Detect which cell encompasses the target text, then output its [X, Y] center coordinate. 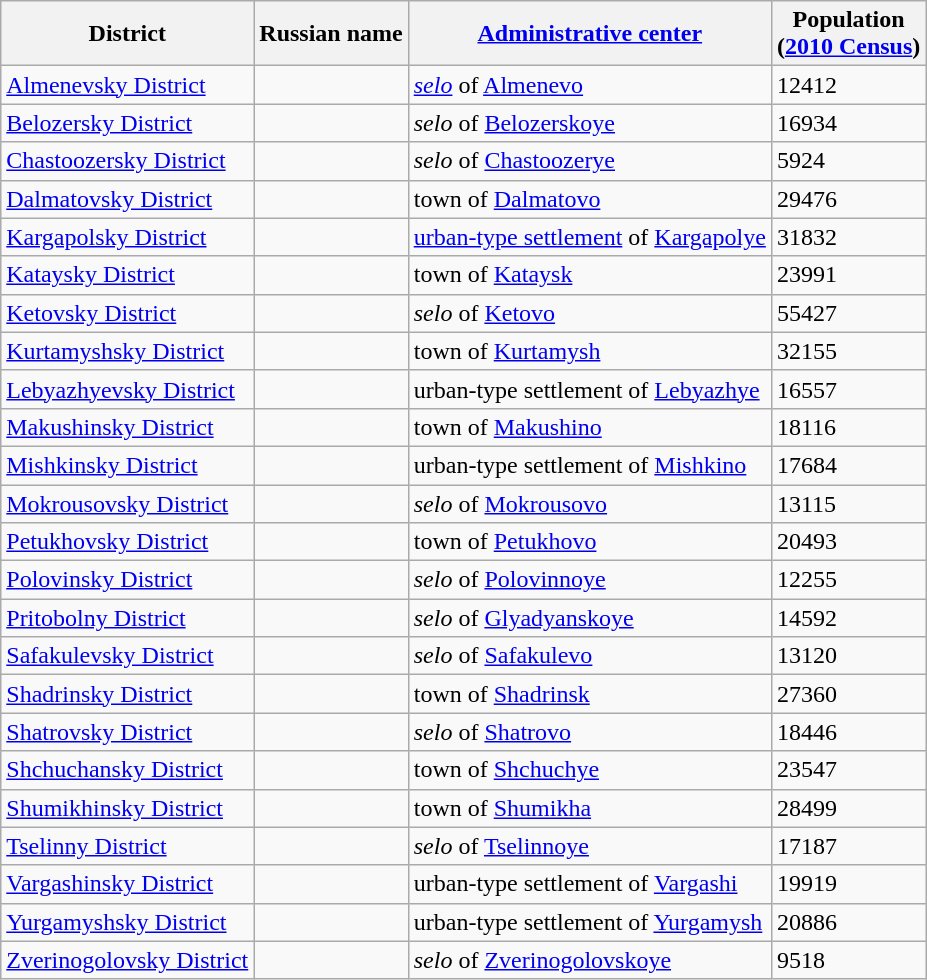
Population(2010 Census) [848, 34]
urban-type settlement of Vargashi [590, 884]
selo of Almenevo [590, 85]
Ketovsky District [128, 313]
29476 [848, 199]
5924 [848, 161]
18446 [848, 732]
town of Shumikha [590, 808]
17684 [848, 465]
Mishkinsky District [128, 465]
town of Makushino [590, 427]
12255 [848, 580]
selo of Tselinnoye [590, 846]
23547 [848, 770]
13115 [848, 503]
urban-type settlement of Mishkino [590, 465]
town of Shchuchye [590, 770]
18116 [848, 427]
Yurgamyshsky District [128, 922]
Administrative center [590, 34]
town of Kataysk [590, 275]
Petukhovsky District [128, 542]
Mokrousovsky District [128, 503]
Almenevsky District [128, 85]
District [128, 34]
Tselinny District [128, 846]
Zverinogolovsky District [128, 960]
Belozersky District [128, 123]
Chastoozersky District [128, 161]
14592 [848, 618]
Shatrovsky District [128, 732]
9518 [848, 960]
Vargashinsky District [128, 884]
urban-type settlement of Lebyazhye [590, 389]
Safakulevsky District [128, 656]
selo of Chastoozerye [590, 161]
16557 [848, 389]
urban-type settlement of Kargapolye [590, 237]
55427 [848, 313]
20886 [848, 922]
19919 [848, 884]
urban-type settlement of Yurgamysh [590, 922]
town of Shadrinsk [590, 694]
town of Dalmatovo [590, 199]
town of Kurtamysh [590, 351]
28499 [848, 808]
Lebyazhyevsky District [128, 389]
32155 [848, 351]
selo of Zverinogolovskoye [590, 960]
selo of Ketovo [590, 313]
Makushinsky District [128, 427]
27360 [848, 694]
Dalmatovsky District [128, 199]
selo of Belozerskoye [590, 123]
Kurtamyshsky District [128, 351]
13120 [848, 656]
Polovinsky District [128, 580]
Shchuchansky District [128, 770]
town of Petukhovo [590, 542]
Kargapolsky District [128, 237]
Russian name [331, 34]
17187 [848, 846]
selo of Safakulevo [590, 656]
23991 [848, 275]
12412 [848, 85]
selo of Polovinnoye [590, 580]
16934 [848, 123]
Kataysky District [128, 275]
Shumikhinsky District [128, 808]
selo of Glyadyanskoye [590, 618]
selo of Shatrovo [590, 732]
31832 [848, 237]
selo of Mokrousovo [590, 503]
Pritobolny District [128, 618]
Shadrinsky District [128, 694]
20493 [848, 542]
